Provide the [x, y] coordinate of the cell's center where the given text is located.  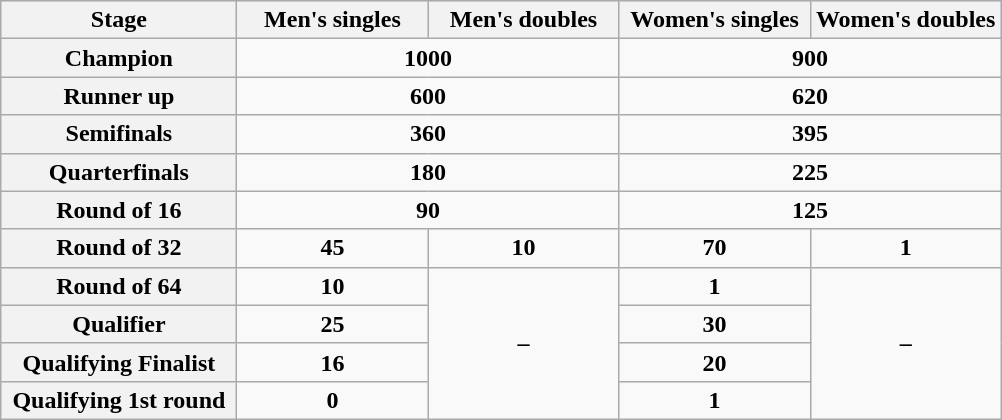
Round of 64 [119, 286]
Quarterfinals [119, 172]
180 [428, 172]
900 [810, 58]
620 [810, 96]
16 [332, 362]
20 [714, 362]
0 [332, 400]
Round of 16 [119, 210]
Semifinals [119, 134]
Women's doubles [906, 20]
225 [810, 172]
125 [810, 210]
Runner up [119, 96]
90 [428, 210]
45 [332, 248]
Round of 32 [119, 248]
1000 [428, 58]
Stage [119, 20]
25 [332, 324]
Men's singles [332, 20]
70 [714, 248]
Qualifying 1st round [119, 400]
600 [428, 96]
Champion [119, 58]
Qualifying Finalist [119, 362]
Men's doubles [524, 20]
360 [428, 134]
395 [810, 134]
Qualifier [119, 324]
30 [714, 324]
Women's singles [714, 20]
